Provide the [x, y] coordinate of the cell's center where the given text is located.  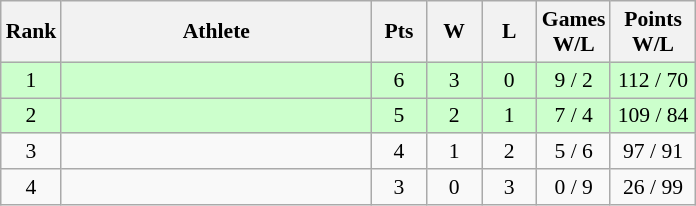
6 [398, 80]
9 / 2 [574, 80]
97 / 91 [652, 152]
5 [398, 116]
0 / 9 [574, 187]
PointsW/L [652, 32]
GamesW/L [574, 32]
26 / 99 [652, 187]
W [454, 32]
Pts [398, 32]
7 / 4 [574, 116]
L [510, 32]
Rank [32, 32]
109 / 84 [652, 116]
112 / 70 [652, 80]
Athlete [216, 32]
5 / 6 [574, 152]
